Capture the cell that displays the provided text and extract its (x, y) central coordinate. 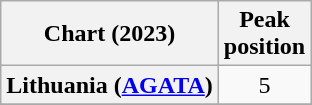
5 (264, 85)
Chart (2023) (110, 34)
Peakposition (264, 34)
Lithuania (AGATA) (110, 85)
